Extract the (X, Y) coordinate from the center of the cell holding the provided text.  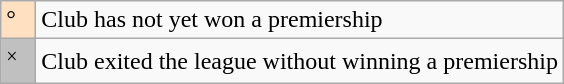
Club exited the league without winning a premiership (300, 62)
Club has not yet won a premiership (300, 20)
° (18, 20)
× (18, 62)
